Identify which cell holds the provided text, then report its (x, y) central coordinate. 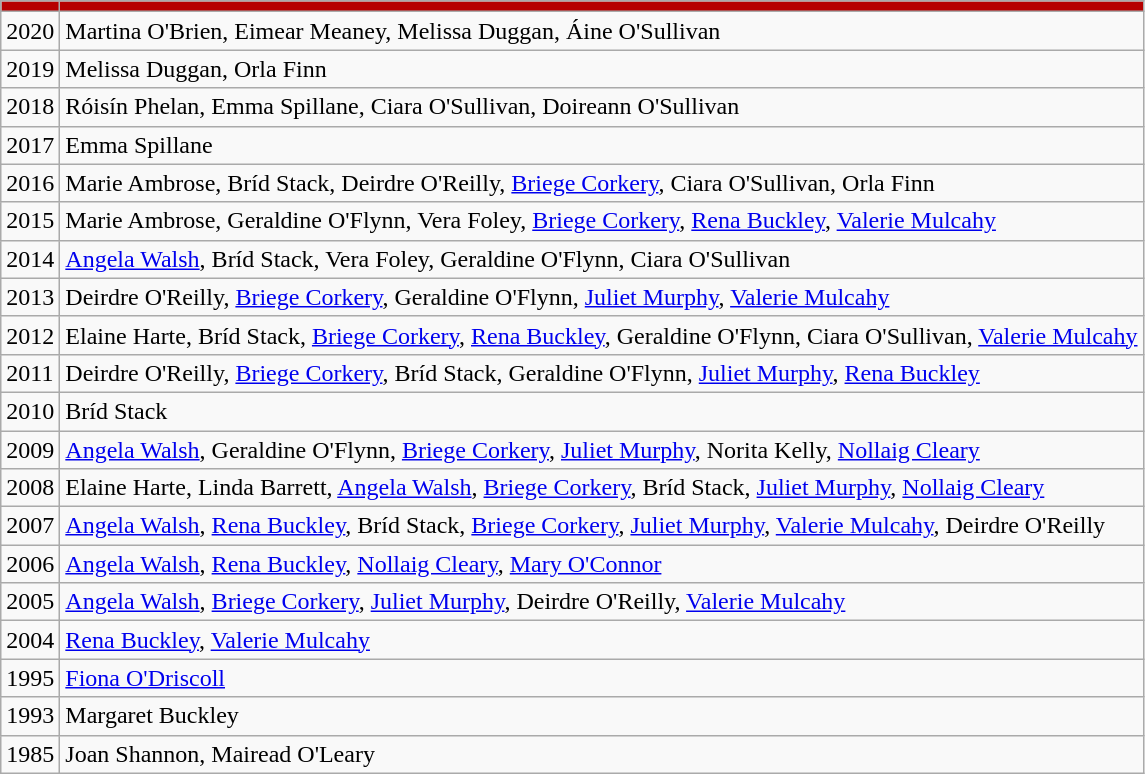
2010 (30, 411)
Bríd Stack (602, 411)
1993 (30, 716)
2016 (30, 183)
2017 (30, 145)
Róisín Phelan, Emma Spillane, Ciara O'Sullivan, Doireann O'Sullivan (602, 107)
Rena Buckley, Valerie Mulcahy (602, 640)
Angela Walsh, Bríd Stack, Vera Foley, Geraldine O'Flynn, Ciara O'Sullivan (602, 259)
Angela Walsh, Geraldine O'Flynn, Briege Corkery, Juliet Murphy, Norita Kelly, Nollaig Cleary (602, 449)
Deirdre O'Reilly, Briege Corkery, Geraldine O'Flynn, Juliet Murphy, Valerie Mulcahy (602, 297)
Marie Ambrose, Bríd Stack, Deirdre O'Reilly, Briege Corkery, Ciara O'Sullivan, Orla Finn (602, 183)
Emma Spillane (602, 145)
2012 (30, 335)
2018 (30, 107)
2014 (30, 259)
Fiona O'Driscoll (602, 678)
2005 (30, 602)
Marie Ambrose, Geraldine O'Flynn, Vera Foley, Briege Corkery, Rena Buckley, Valerie Mulcahy (602, 221)
Martina O'Brien, Eimear Meaney, Melissa Duggan, Áine O'Sullivan (602, 31)
Elaine Harte, Linda Barrett, Angela Walsh, Briege Corkery, Bríd Stack, Juliet Murphy, Nollaig Cleary (602, 488)
Angela Walsh, Briege Corkery, Juliet Murphy, Deirdre O'Reilly, Valerie Mulcahy (602, 602)
Deirdre O'Reilly, Briege Corkery, Bríd Stack, Geraldine O'Flynn, Juliet Murphy, Rena Buckley (602, 373)
1995 (30, 678)
2011 (30, 373)
2007 (30, 526)
Angela Walsh, Rena Buckley, Nollaig Cleary, Mary O'Connor (602, 564)
1985 (30, 754)
2013 (30, 297)
Elaine Harte, Bríd Stack, Briege Corkery, Rena Buckley, Geraldine O'Flynn, Ciara O'Sullivan, Valerie Mulcahy (602, 335)
2006 (30, 564)
2008 (30, 488)
2009 (30, 449)
Margaret Buckley (602, 716)
2004 (30, 640)
Joan Shannon, Mairead O'Leary (602, 754)
Angela Walsh, Rena Buckley, Bríd Stack, Briege Corkery, Juliet Murphy, Valerie Mulcahy, Deirdre O'Reilly (602, 526)
Melissa Duggan, Orla Finn (602, 69)
2019 (30, 69)
2020 (30, 31)
2015 (30, 221)
